Capture the cell that displays the provided text and extract its [X, Y] central coordinate. 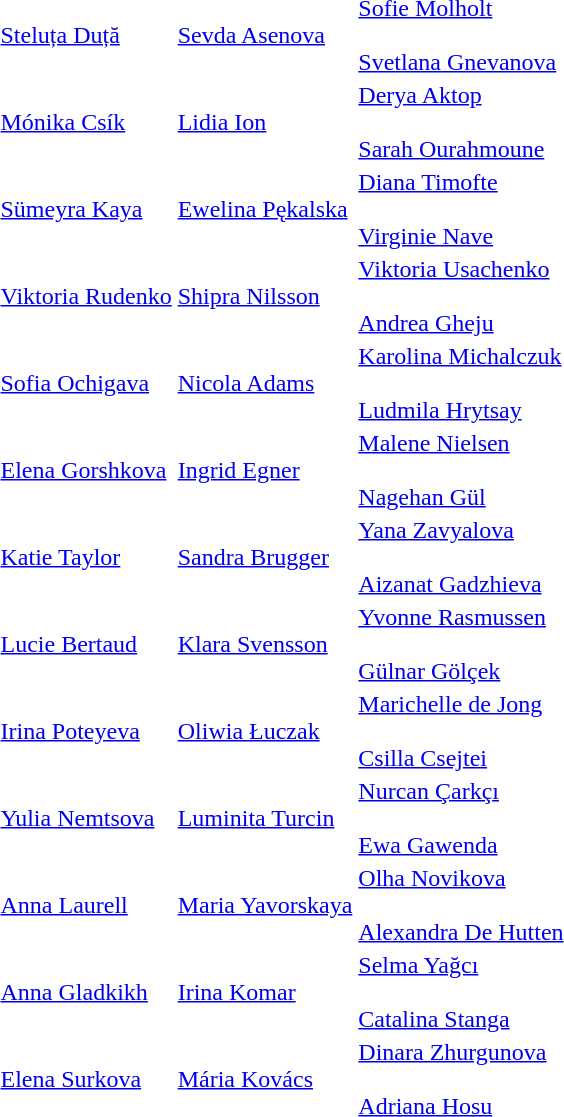
Maria Yavorskaya [265, 905]
Nicola Adams [265, 383]
Irina Komar [265, 992]
Sandra Brugger [265, 557]
Lidia Ion [265, 122]
Shipra Nilsson [265, 296]
Ingrid Egner [265, 470]
Ewelina Pękalska [265, 209]
Klara Svensson [265, 644]
Oliwia Łuczak [265, 731]
Luminita Turcin [265, 818]
